Locate the cell with the specified text and output its (x, y) center coordinate. 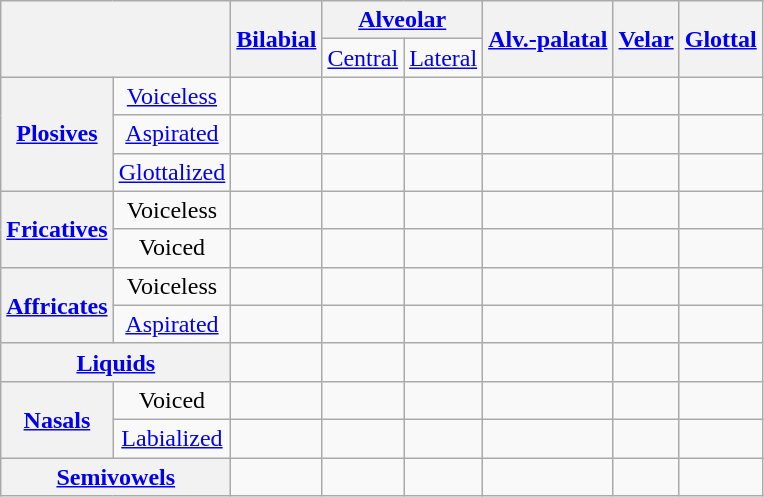
Nasals (57, 419)
Fricatives (57, 229)
Velar (646, 39)
Affricates (57, 305)
Glottal (720, 39)
Alv.-palatal (548, 39)
Alveolar (402, 20)
Plosives (57, 134)
Lateral (444, 58)
Semivowels (116, 477)
Liquids (116, 362)
Bilabial (276, 39)
Central (363, 58)
Glottalized (172, 172)
Labialized (172, 438)
